Locate the cell with the specified text and output its [x, y] center coordinate. 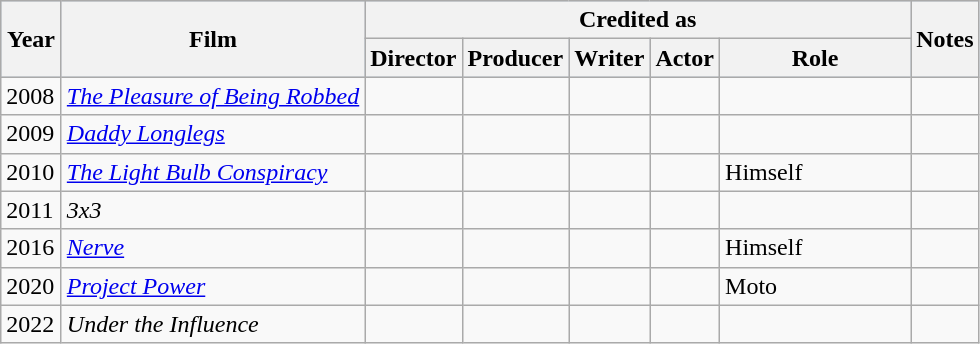
The Light Bulb Conspiracy [212, 172]
Producer [516, 58]
Project Power [212, 286]
3x3 [212, 210]
Film [212, 39]
Writer [610, 58]
Nerve [212, 248]
2016 [32, 248]
Under the Influence [212, 324]
2008 [32, 96]
Moto [816, 286]
2022 [32, 324]
Actor [685, 58]
Daddy Longlegs [212, 134]
2011 [32, 210]
Director [414, 58]
Credited as [638, 20]
2020 [32, 286]
Role [816, 58]
2010 [32, 172]
The Pleasure of Being Robbed [212, 96]
2009 [32, 134]
Notes [945, 39]
Year [32, 39]
